Scan for the cell matching the given text and deliver its (X, Y) coordinate at center. 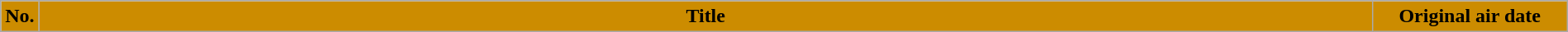
Original air date (1470, 16)
Title (705, 16)
No. (20, 16)
